From the cell containing the given text, extract its center point as [x, y] coordinate. 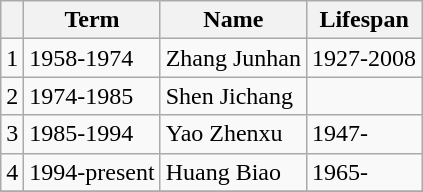
1 [12, 58]
Yao Zhenxu [233, 134]
Lifespan [364, 20]
1994-present [92, 172]
1974-1985 [92, 96]
1927-2008 [364, 58]
Huang Biao [233, 172]
4 [12, 172]
1947- [364, 134]
Name [233, 20]
Shen Jichang [233, 96]
2 [12, 96]
1965- [364, 172]
Term [92, 20]
Zhang Junhan [233, 58]
1958-1974 [92, 58]
1985-1994 [92, 134]
3 [12, 134]
